Find where the given text appears and provide that cell's center as (x, y) coordinate. 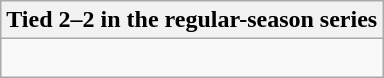
Tied 2–2 in the regular-season series (192, 20)
